Find where the given text appears and provide that cell's center as [x, y] coordinate. 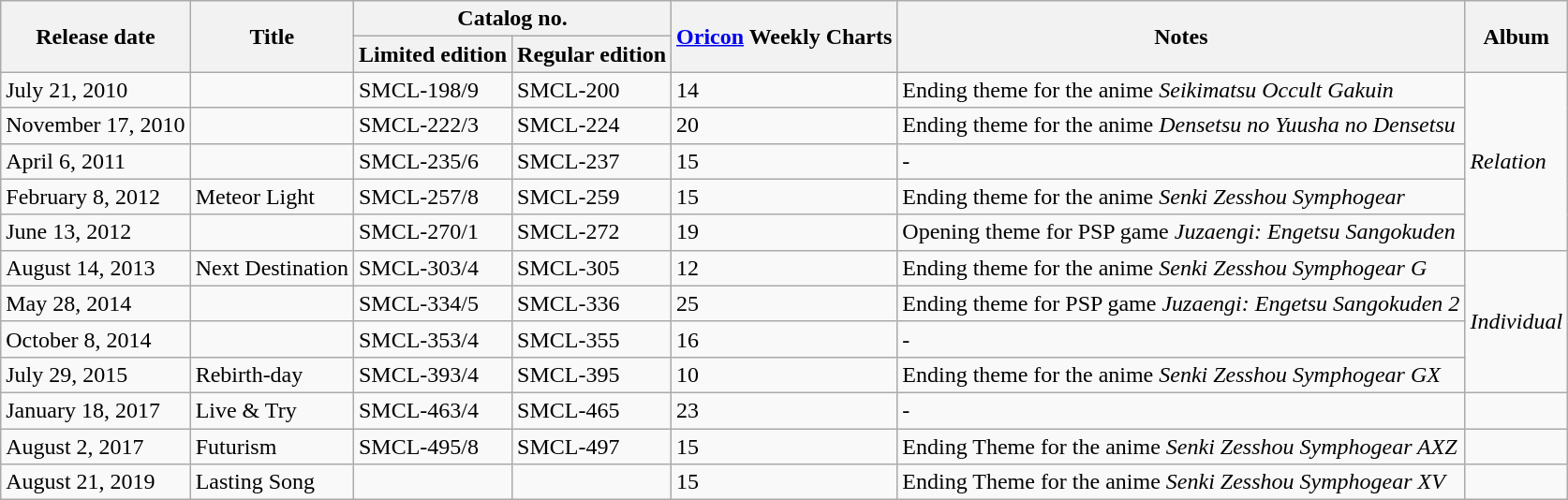
SMCL-395 [592, 375]
Lasting Song [272, 482]
Regular edition [592, 54]
Ending theme for the anime Senki Zesshou Symphogear G [1181, 268]
SMCL-305 [592, 268]
August 2, 2017 [96, 447]
SMCL-355 [592, 339]
Ending theme for the anime Senki Zesshou Symphogear [1181, 197]
SMCL-200 [592, 90]
Ending Theme for the anime Senki Zesshou Symphogear XV [1181, 482]
SMCL-303/4 [433, 268]
Catalog no. [511, 19]
SMCL-465 [592, 410]
SMCL-237 [592, 161]
SMCL-270/1 [433, 232]
SMCL-495/8 [433, 447]
Relation [1516, 161]
14 [785, 90]
Ending theme for the anime Densetsu no Yuusha no Densetsu [1181, 125]
SMCL-222/3 [433, 125]
SMCL-497 [592, 447]
Meteor Light [272, 197]
SMCL-393/4 [433, 375]
16 [785, 339]
Release date [96, 37]
Ending theme for the anime Senki Zesshou Symphogear GX [1181, 375]
23 [785, 410]
July 21, 2010 [96, 90]
Opening theme for PSP game Juzaengi: Engetsu Sangokuden [1181, 232]
SMCL-235/6 [433, 161]
Next Destination [272, 268]
Notes [1181, 37]
June 13, 2012 [96, 232]
Limited edition [433, 54]
SMCL-224 [592, 125]
Album [1516, 37]
10 [785, 375]
November 17, 2010 [96, 125]
SMCL-198/9 [433, 90]
May 28, 2014 [96, 303]
SMCL-463/4 [433, 410]
Ending theme for the anime Seikimatsu Occult Gakuin [1181, 90]
July 29, 2015 [96, 375]
SMCL-259 [592, 197]
February 8, 2012 [96, 197]
20 [785, 125]
August 14, 2013 [96, 268]
SMCL-272 [592, 232]
October 8, 2014 [96, 339]
12 [785, 268]
August 21, 2019 [96, 482]
Live & Try [272, 410]
Ending Theme for the anime Senki Zesshou Symphogear AXZ [1181, 447]
Futurism [272, 447]
Ending theme for PSP game Juzaengi: Engetsu Sangokuden 2 [1181, 303]
19 [785, 232]
Oricon Weekly Charts [785, 37]
SMCL-353/4 [433, 339]
Rebirth-day [272, 375]
SMCL-336 [592, 303]
January 18, 2017 [96, 410]
SMCL-257/8 [433, 197]
SMCL-334/5 [433, 303]
25 [785, 303]
April 6, 2011 [96, 161]
Individual [1516, 321]
Title [272, 37]
